Capture the cell that displays the provided text and extract its (X, Y) central coordinate. 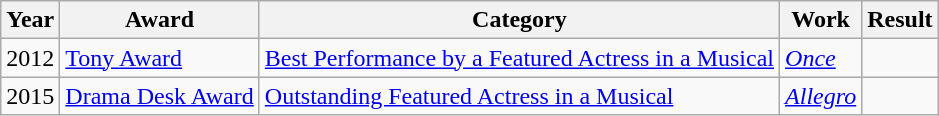
2015 (30, 96)
Once (821, 58)
2012 (30, 58)
Category (519, 20)
Award (160, 20)
Drama Desk Award (160, 96)
Result (900, 20)
Allegro (821, 96)
Work (821, 20)
Outstanding Featured Actress in a Musical (519, 96)
Year (30, 20)
Tony Award (160, 58)
Best Performance by a Featured Actress in a Musical (519, 58)
